Capture the cell that displays the provided text and extract its [X, Y] central coordinate. 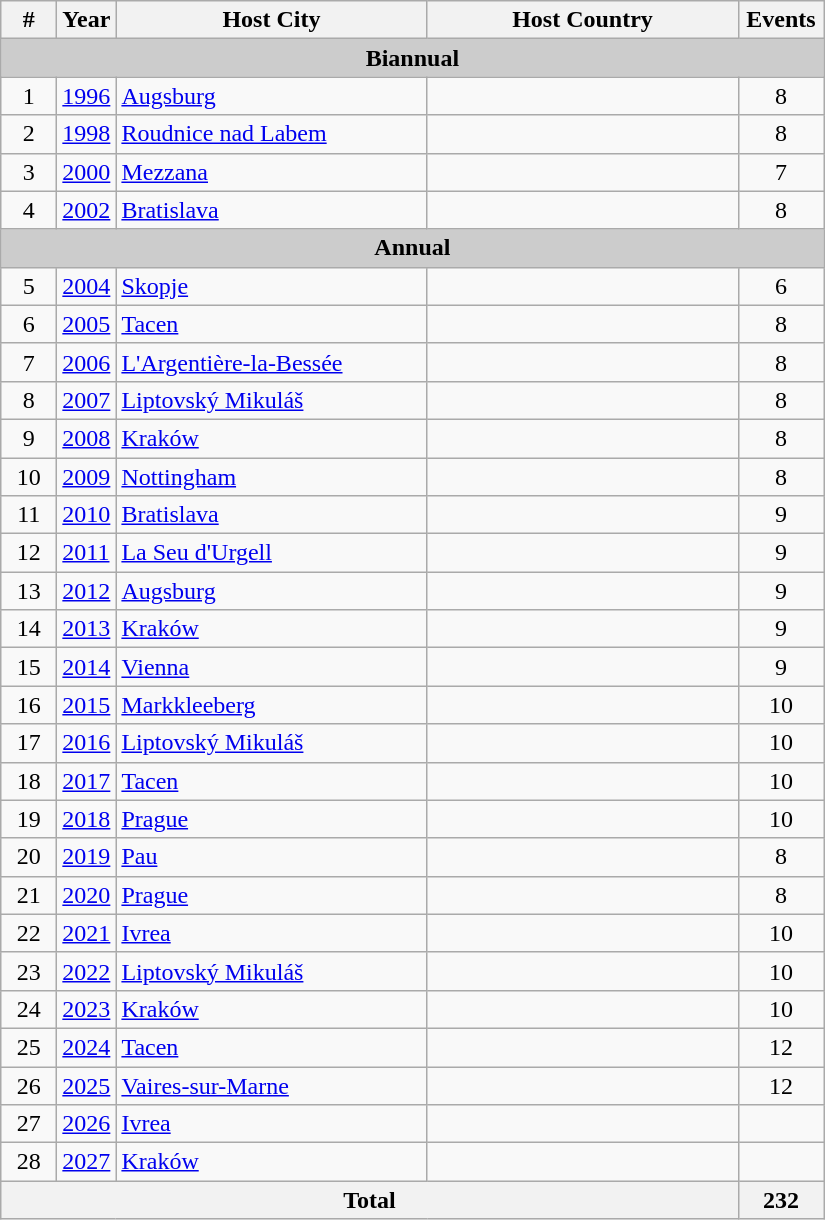
24 [29, 1009]
2027 [86, 1162]
13 [29, 591]
Year [86, 20]
26 [29, 1085]
1998 [86, 134]
Vienna [272, 667]
2018 [86, 819]
2009 [86, 477]
28 [29, 1162]
2002 [86, 210]
2011 [86, 553]
2019 [86, 857]
Nottingham [272, 477]
11 [29, 515]
L'Argentière-la-Bessée [272, 362]
18 [29, 781]
2000 [86, 172]
2004 [86, 286]
21 [29, 895]
2005 [86, 324]
Events [781, 20]
Host Country [582, 20]
22 [29, 933]
Pau [272, 857]
Skopje [272, 286]
2021 [86, 933]
25 [29, 1047]
23 [29, 971]
2014 [86, 667]
3 [29, 172]
La Seu d'Urgell [272, 553]
# [29, 20]
16 [29, 705]
Markkleeberg [272, 705]
2013 [86, 629]
2008 [86, 438]
2007 [86, 400]
2026 [86, 1124]
2015 [86, 705]
Vaires-sur-Marne [272, 1085]
2025 [86, 1085]
1996 [86, 96]
Host City [272, 20]
Total [370, 1200]
Roudnice nad Labem [272, 134]
4 [29, 210]
2 [29, 134]
14 [29, 629]
Biannual [412, 58]
2020 [86, 895]
Annual [412, 248]
19 [29, 819]
2022 [86, 971]
2012 [86, 591]
27 [29, 1124]
5 [29, 286]
1 [29, 96]
20 [29, 857]
2017 [86, 781]
2016 [86, 743]
232 [781, 1200]
17 [29, 743]
2010 [86, 515]
2006 [86, 362]
Mezzana [272, 172]
2024 [86, 1047]
15 [29, 667]
2023 [86, 1009]
